Output the (X, Y) coordinate of the center of the cell containing the given text.  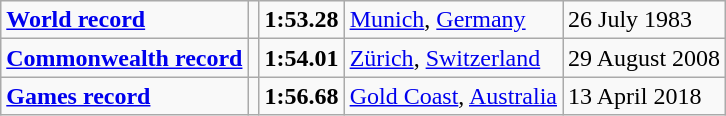
1:56.68 (302, 96)
Commonwealth record (124, 58)
13 April 2018 (644, 96)
26 July 1983 (644, 20)
1:54.01 (302, 58)
29 August 2008 (644, 58)
1:53.28 (302, 20)
Games record (124, 96)
Munich, Germany (453, 20)
World record (124, 20)
Gold Coast, Australia (453, 96)
Zürich, Switzerland (453, 58)
